Extract the (X, Y) coordinate from the center of the cell holding the provided text.  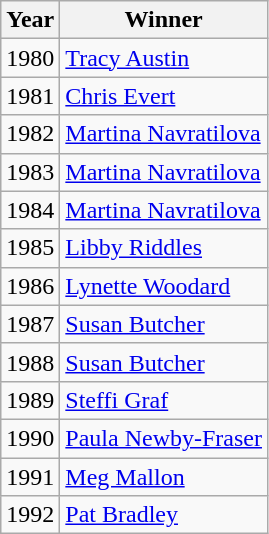
Steffi Graf (164, 400)
Meg Mallon (164, 477)
Year (30, 20)
Tracy Austin (164, 58)
1988 (30, 362)
1984 (30, 210)
1992 (30, 515)
1986 (30, 286)
Chris Evert (164, 96)
1981 (30, 96)
1980 (30, 58)
1991 (30, 477)
1990 (30, 438)
1983 (30, 172)
Lynette Woodard (164, 286)
1989 (30, 400)
Paula Newby-Fraser (164, 438)
1985 (30, 248)
1982 (30, 134)
Pat Bradley (164, 515)
Libby Riddles (164, 248)
Winner (164, 20)
1987 (30, 324)
